Pinpoint the cell where the given text exists, returning its (X, Y) midpoint coordinate. 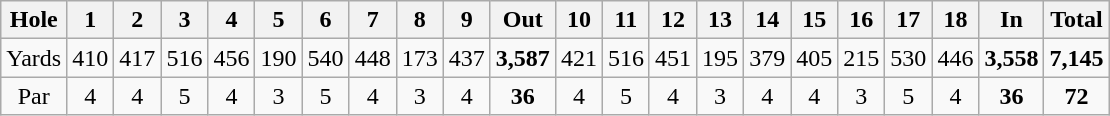
451 (672, 58)
Hole (34, 20)
456 (232, 58)
Par (34, 96)
Yards (34, 58)
2 (138, 20)
1 (90, 20)
530 (908, 58)
18 (956, 20)
3,587 (522, 58)
72 (1076, 96)
410 (90, 58)
11 (626, 20)
448 (372, 58)
8 (420, 20)
446 (956, 58)
3,558 (1012, 58)
In (1012, 20)
173 (420, 58)
Out (522, 20)
7,145 (1076, 58)
379 (768, 58)
417 (138, 58)
15 (814, 20)
437 (466, 58)
Total (1076, 20)
421 (578, 58)
215 (862, 58)
7 (372, 20)
6 (326, 20)
12 (672, 20)
540 (326, 58)
10 (578, 20)
9 (466, 20)
16 (862, 20)
17 (908, 20)
14 (768, 20)
405 (814, 58)
190 (278, 58)
195 (720, 58)
13 (720, 20)
